Detect which cell encompasses the target text, then output its (X, Y) center coordinate. 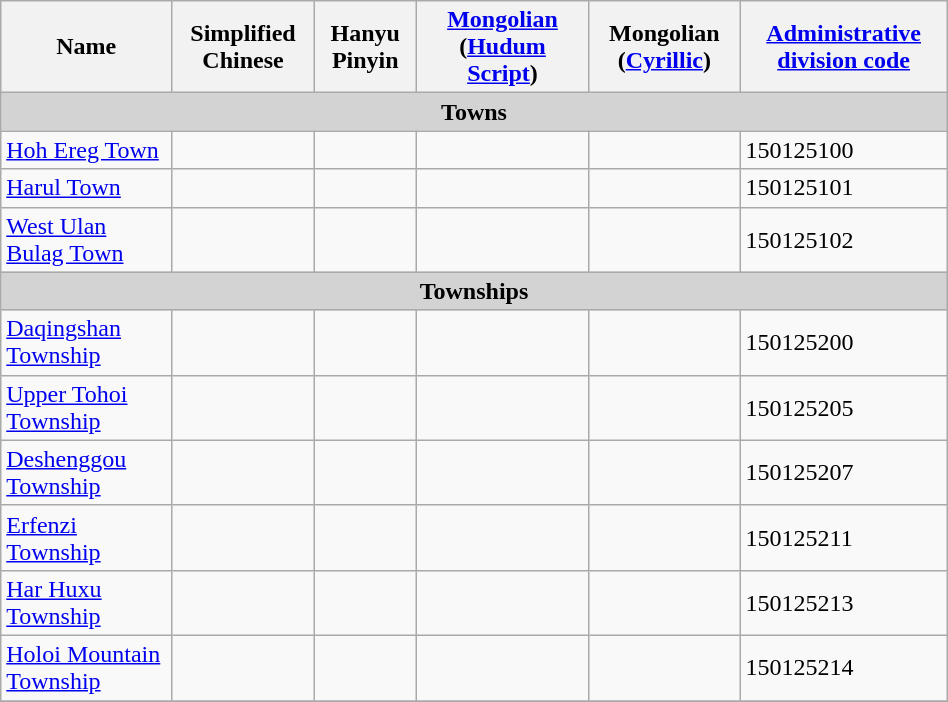
Har Huxu Township (86, 602)
West Ulan Bulag Town (86, 240)
150125205 (844, 408)
Hanyu Pinyin (365, 47)
Mongolian (Cyrillic) (664, 47)
Townships (474, 291)
Towns (474, 112)
Deshenggou Township (86, 472)
Administrative division code (844, 47)
Name (86, 47)
Holoi Mountain Township (86, 668)
Simplified Chinese (243, 47)
Daqingshan Township (86, 342)
Erfenzi Township (86, 538)
150125214 (844, 668)
Upper Tohoi Township (86, 408)
150125100 (844, 150)
150125101 (844, 188)
150125211 (844, 538)
Hoh Ereg Town (86, 150)
150125200 (844, 342)
150125207 (844, 472)
150125213 (844, 602)
Mongolian (Hudum Script) (502, 47)
Harul Town (86, 188)
150125102 (844, 240)
